Output the (x, y) coordinate of the center of the cell containing the given text.  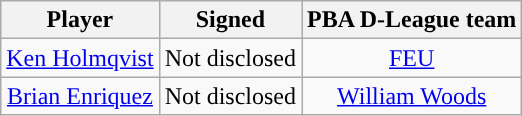
FEU (412, 58)
Brian Enriquez (80, 96)
Ken Holmqvist (80, 58)
Signed (230, 20)
PBA D-League team (412, 20)
Player (80, 20)
William Woods (412, 96)
